Scan for the cell matching the given text and deliver its [x, y] coordinate at center. 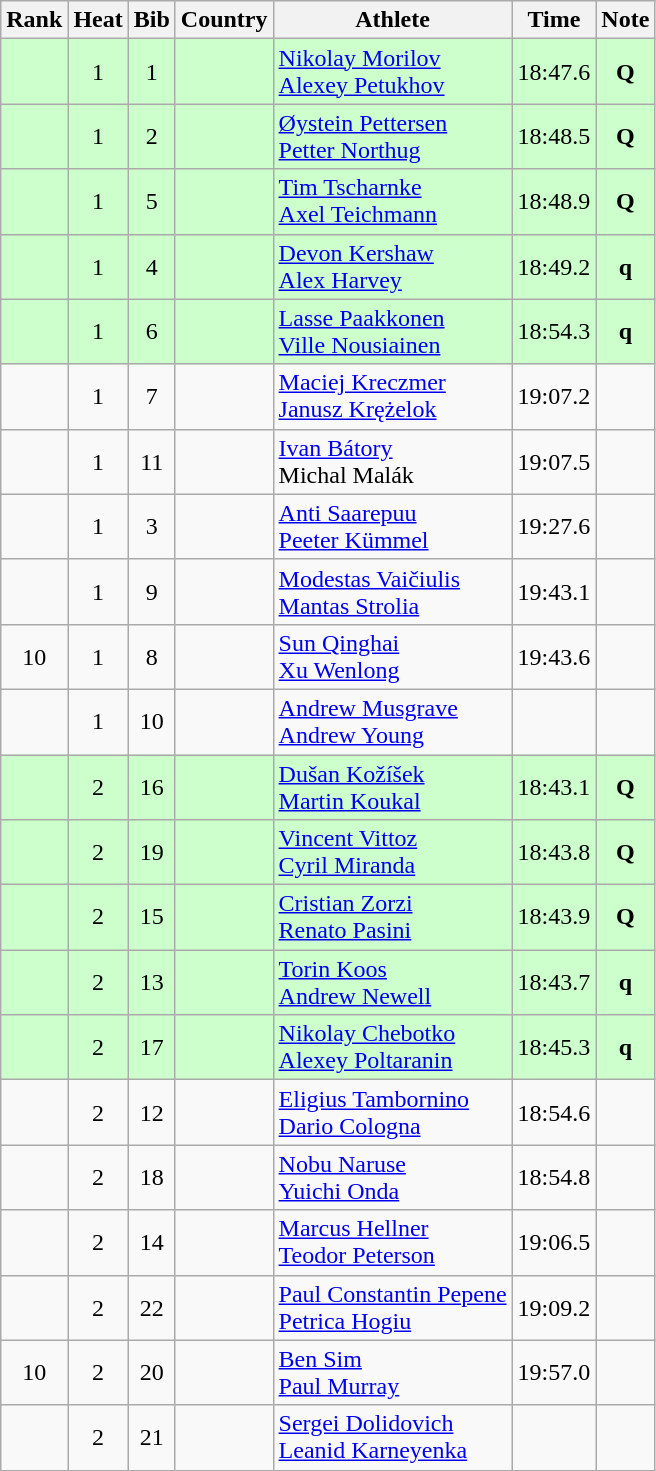
Nikolay ChebotkoAlexey Poltaranin [392, 1048]
Cristian ZorziRenato Pasini [392, 918]
4 [152, 266]
18 [152, 1178]
Lasse PaakkonenVille Nousiainen [392, 332]
18:43.9 [554, 918]
Country [224, 20]
22 [152, 1308]
18:54.6 [554, 1112]
Marcus HellnerTeodor Peterson [392, 1242]
Vincent VittozCyril Miranda [392, 852]
9 [152, 592]
Sun QinghaiXu Wenlong [392, 656]
18:43.1 [554, 786]
18:47.6 [554, 72]
19:43.6 [554, 656]
18:48.5 [554, 136]
Dušan KožíšekMartin Koukal [392, 786]
Sergei DolidovichLeanid Karneyenka [392, 1438]
Nikolay MorilovAlexey Petukhov [392, 72]
19:09.2 [554, 1308]
18:49.2 [554, 266]
19:07.5 [554, 462]
15 [152, 918]
Tim TscharnkeAxel Teichmann [392, 202]
13 [152, 982]
Note [626, 20]
12 [152, 1112]
18:45.3 [554, 1048]
Heat [98, 20]
14 [152, 1242]
Øystein PettersenPetter Northug [392, 136]
7 [152, 396]
Time [554, 20]
Devon KershawAlex Harvey [392, 266]
21 [152, 1438]
17 [152, 1048]
Nobu NaruseYuichi Onda [392, 1178]
11 [152, 462]
Bib [152, 20]
5 [152, 202]
Anti SaarepuuPeeter Kümmel [392, 526]
19:07.2 [554, 396]
19:06.5 [554, 1242]
8 [152, 656]
19:27.6 [554, 526]
Maciej KreczmerJanusz Krężelok [392, 396]
16 [152, 786]
18:48.9 [554, 202]
Eligius TamborninoDario Cologna [392, 1112]
18:54.8 [554, 1178]
Ben SimPaul Murray [392, 1372]
Ivan BátoryMichal Malák [392, 462]
Rank [34, 20]
18:43.7 [554, 982]
Athlete [392, 20]
19:43.1 [554, 592]
3 [152, 526]
18:43.8 [554, 852]
18:54.3 [554, 332]
19 [152, 852]
20 [152, 1372]
Torin KoosAndrew Newell [392, 982]
Andrew MusgraveAndrew Young [392, 722]
6 [152, 332]
Paul Constantin PepenePetrica Hogiu [392, 1308]
19:57.0 [554, 1372]
Modestas VaičiulisMantas Strolia [392, 592]
